Return (X, Y) of the center of cell containing provided text 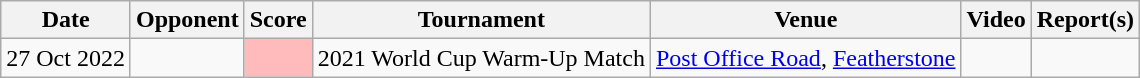
Tournament (481, 20)
Report(s) (1085, 20)
2021 World Cup Warm-Up Match (481, 58)
Venue (806, 20)
Post Office Road, Featherstone (806, 58)
27 Oct 2022 (66, 58)
Date (66, 20)
Video (996, 20)
Score (278, 20)
Opponent (187, 20)
